Locate the cell with the specified text and output its (X, Y) center coordinate. 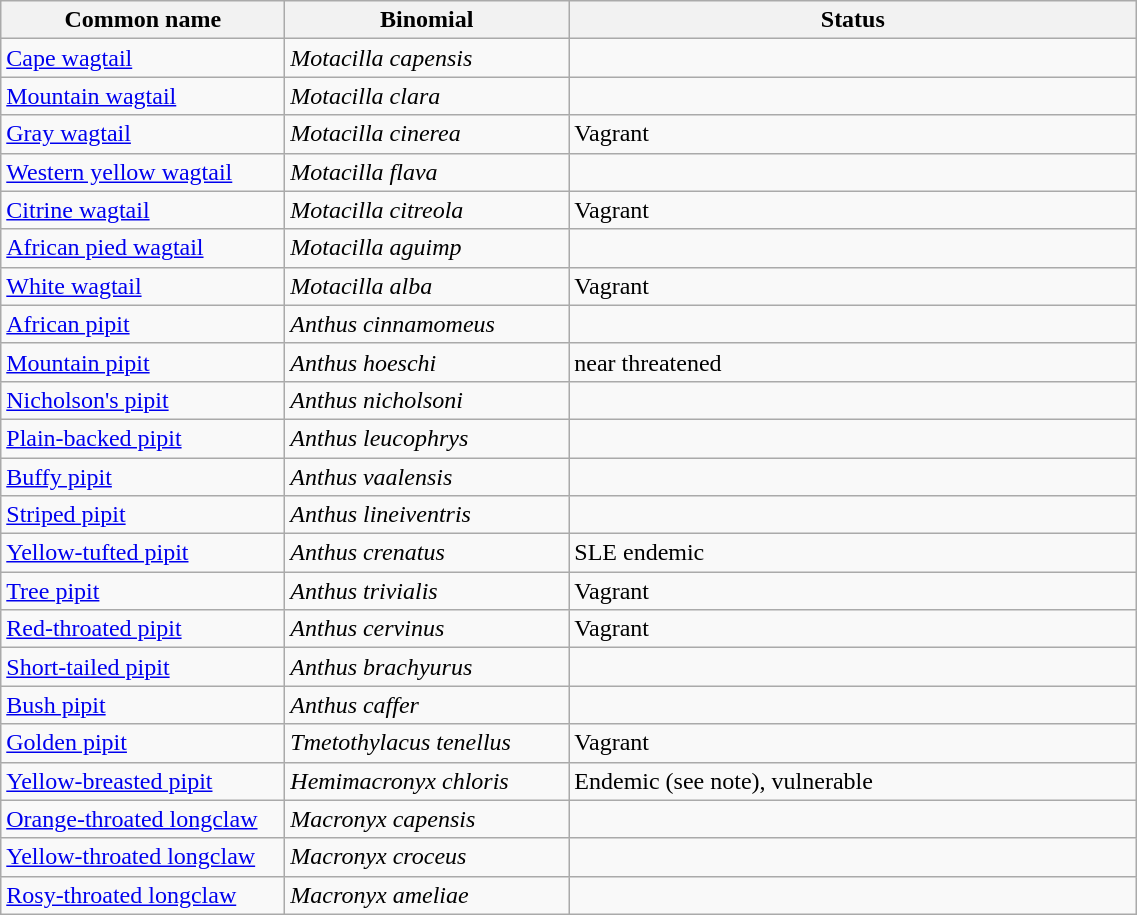
African pied wagtail (143, 248)
Red-throated pipit (143, 629)
Motacilla clara (427, 96)
Macronyx capensis (427, 819)
Motacilla citreola (427, 210)
Striped pipit (143, 515)
Anthus caffer (427, 705)
Plain-backed pipit (143, 438)
Citrine wagtail (143, 210)
Anthus cervinus (427, 629)
Buffy pipit (143, 477)
Anthus nicholsoni (427, 400)
Tree pipit (143, 591)
Endemic (see note), vulnerable (853, 781)
Motacilla cinerea (427, 134)
Cape wagtail (143, 58)
Anthus lineiventris (427, 515)
Binomial (427, 20)
Anthus brachyurus (427, 667)
Gray wagtail (143, 134)
Hemimacronyx chloris (427, 781)
White wagtail (143, 286)
Mountain wagtail (143, 96)
Nicholson's pipit (143, 400)
Yellow-throated longclaw (143, 857)
Short-tailed pipit (143, 667)
Yellow-tufted pipit (143, 553)
Status (853, 20)
Western yellow wagtail (143, 172)
Anthus leucophrys (427, 438)
SLE endemic (853, 553)
Anthus trivialis (427, 591)
Motacilla flava (427, 172)
Yellow-breasted pipit (143, 781)
Motacilla alba (427, 286)
Mountain pipit (143, 362)
Rosy-throated longclaw (143, 895)
Golden pipit (143, 743)
Orange-throated longclaw (143, 819)
African pipit (143, 324)
Macronyx croceus (427, 857)
Anthus hoeschi (427, 362)
Bush pipit (143, 705)
Motacilla aguimp (427, 248)
near threatened (853, 362)
Tmetothylacus tenellus (427, 743)
Motacilla capensis (427, 58)
Macronyx ameliae (427, 895)
Anthus crenatus (427, 553)
Common name (143, 20)
Anthus cinnamomeus (427, 324)
Anthus vaalensis (427, 477)
